Search for the cell housing the specified text and yield its (X, Y) center coordinate. 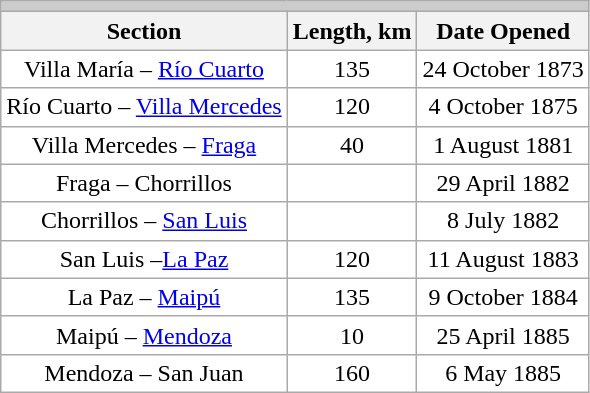
Length, km (352, 31)
1 August 1881 (503, 145)
Section (144, 31)
Villa María – Río Cuarto (144, 69)
Maipú – Mendoza (144, 335)
40 (352, 145)
Río Cuarto – Villa Mercedes (144, 107)
Chorrillos – San Luis (144, 221)
10 (352, 335)
160 (352, 373)
9 October 1884 (503, 297)
6 May 1885 (503, 373)
11 August 1883 (503, 259)
29 April 1882 (503, 183)
25 April 1885 (503, 335)
La Paz – Maipú (144, 297)
Villa Mercedes – Fraga (144, 145)
Mendoza – San Juan (144, 373)
Date Opened (503, 31)
24 October 1873 (503, 69)
Fraga – Chorrillos (144, 183)
San Luis –La Paz (144, 259)
4 October 1875 (503, 107)
8 July 1882 (503, 221)
